Identify which cell holds the provided text, then report its (X, Y) central coordinate. 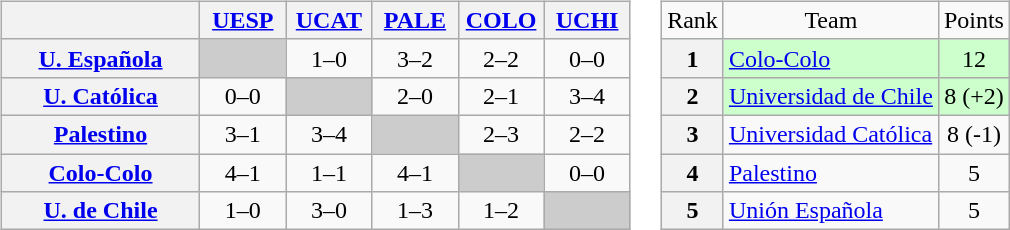
4 (693, 173)
3 (693, 134)
U. de Chile (100, 211)
U. Católica (100, 96)
12 (974, 58)
U. Española (100, 58)
3–0 (329, 211)
Unión Española (830, 211)
PALE (415, 20)
Rank (693, 20)
UCHI (587, 20)
Points (974, 20)
1–1 (329, 173)
2–0 (415, 96)
2–1 (501, 96)
3–1 (243, 134)
2 (693, 96)
1–3 (415, 211)
UESP (243, 20)
3–2 (415, 58)
8 (-1) (974, 134)
Universidad Católica (830, 134)
UCAT (329, 20)
1–2 (501, 211)
8 (+2) (974, 96)
Team (830, 20)
Universidad de Chile (830, 96)
1 (693, 58)
COLO (501, 20)
2–3 (501, 134)
